Determine the (x, y) coordinate at the center of the cell enclosing the given text.  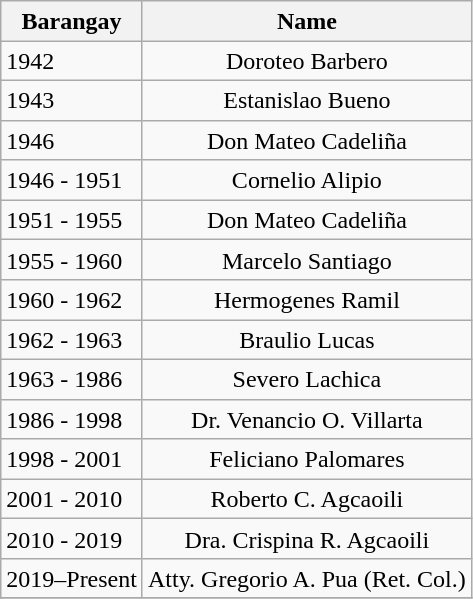
Roberto C. Agcaoili (306, 499)
Atty. Gregorio A. Pua (Ret. Col.) (306, 579)
Doroteo Barbero (306, 61)
2019–Present (72, 579)
2010 - 2019 (72, 539)
1963 - 1986 (72, 379)
1943 (72, 100)
1955 - 1960 (72, 260)
1942 (72, 61)
Dr. Venancio O. Villarta (306, 419)
Cornelio Alipio (306, 180)
1951 - 1955 (72, 220)
1946 (72, 140)
Dra. Crispina R. Agcaoili (306, 539)
Feliciano Palomares (306, 459)
Severo Lachica (306, 379)
Marcelo Santiago (306, 260)
1998 - 2001 (72, 459)
Braulio Lucas (306, 340)
Estanislao Bueno (306, 100)
2001 - 2010 (72, 499)
Barangay (72, 21)
Hermogenes Ramil (306, 300)
1946 - 1951 (72, 180)
1986 - 1998 (72, 419)
Name (306, 21)
1960 - 1962 (72, 300)
1962 - 1963 (72, 340)
